Return (X, Y) of the center of cell containing provided text 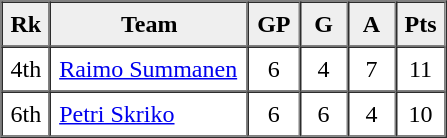
Team (149, 24)
GP (274, 24)
Petri Skriko (149, 114)
6th (26, 114)
A (372, 24)
Rk (26, 24)
10 (421, 114)
4th (26, 68)
7 (372, 68)
11 (421, 68)
Pts (421, 24)
Raimo Summanen (149, 68)
G (324, 24)
